From the cell containing the given text, extract its center point as [X, Y] coordinate. 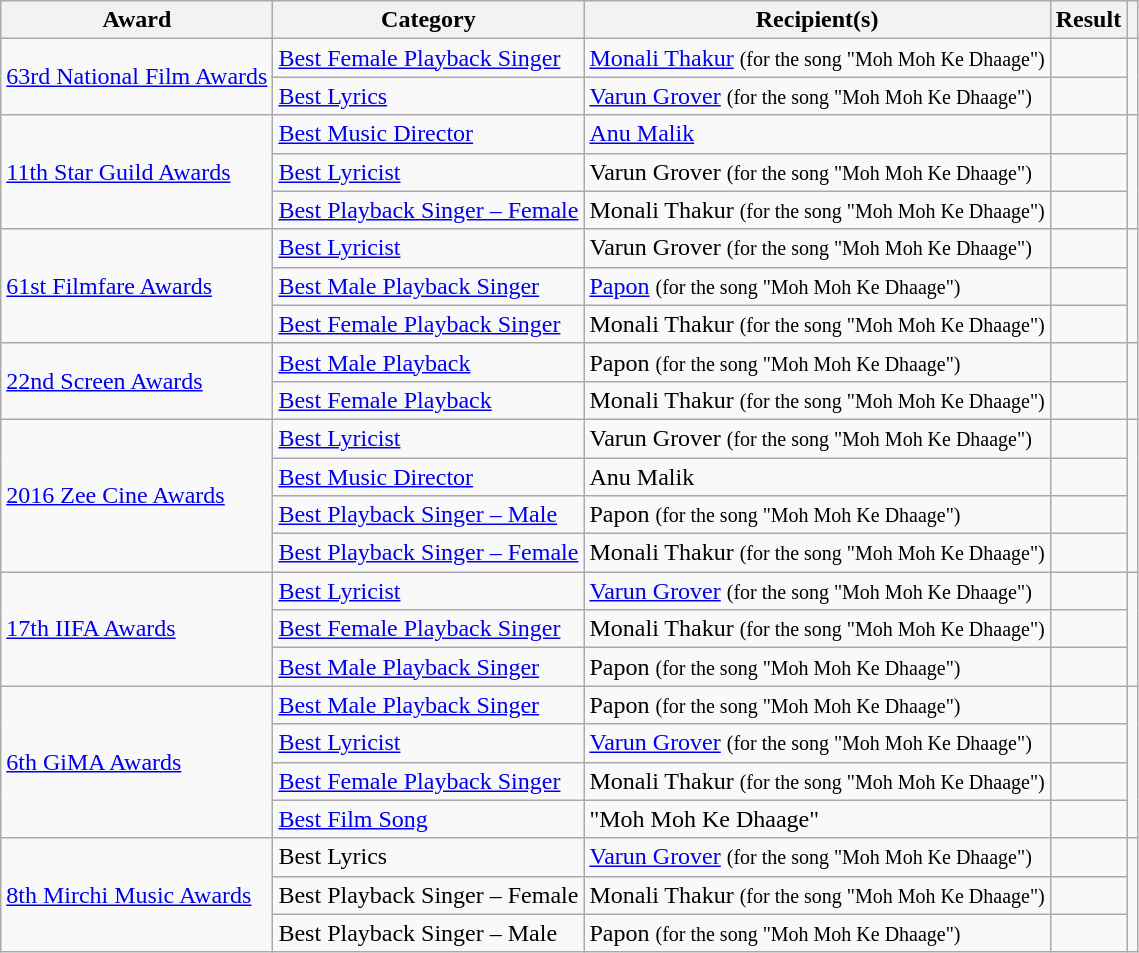
8th Mirchi Music Awards [137, 895]
Best Male Playback [428, 362]
6th GiMA Awards [137, 762]
22nd Screen Awards [137, 381]
Best Female Playback [428, 400]
Recipient(s) [817, 20]
61st Filmfare Awards [137, 286]
63rd National Film Awards [137, 77]
Award [137, 20]
Category [428, 20]
11th Star Guild Awards [137, 172]
Result [1088, 20]
17th IIFA Awards [137, 629]
"Moh Moh Ke Dhaage" [817, 819]
Best Film Song [428, 819]
2016 Zee Cine Awards [137, 495]
